Identify which cell holds the provided text, then report its (x, y) central coordinate. 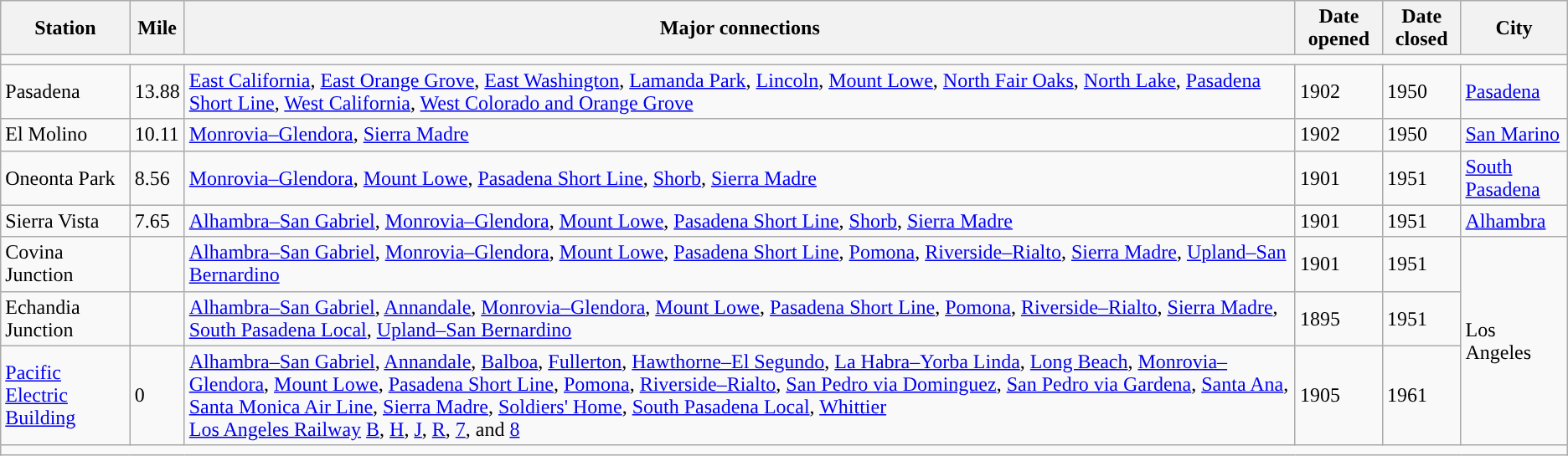
City (1514, 28)
Alhambra–San Gabriel, Monrovia–Glendora, Mount Lowe, Pasadena Short Line, Shorb, Sierra Madre (740, 221)
1895 (1338, 318)
Alhambra (1514, 221)
Date opened (1338, 28)
Date closed (1421, 28)
Pacific Electric Building (65, 395)
1905 (1338, 395)
San Marino (1514, 135)
Mile (157, 28)
Monrovia–Glendora, Mount Lowe, Pasadena Short Line, Shorb, Sierra Madre (740, 177)
Monrovia–Glendora, Sierra Madre (740, 135)
El Molino (65, 135)
Alhambra–San Gabriel, Monrovia–Glendora, Mount Lowe, Pasadena Short Line, Pomona, Riverside–Rialto, Sierra Madre, Upland–San Bernardino (740, 264)
Los Angeles (1514, 341)
Sierra Vista (65, 221)
Covina Junction (65, 264)
10.11 (157, 135)
South Pasadena (1514, 177)
0 (157, 395)
1961 (1421, 395)
Echandia Junction (65, 318)
8.56 (157, 177)
Station (65, 28)
7.65 (157, 221)
13.88 (157, 92)
Major connections (740, 28)
Oneonta Park (65, 177)
